Output the [x, y] coordinate of the center of the cell containing the given text.  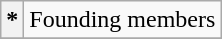
* [12, 20]
Founding members [122, 20]
